Determine the [X, Y] coordinate at the center of the cell enclosing the given text.  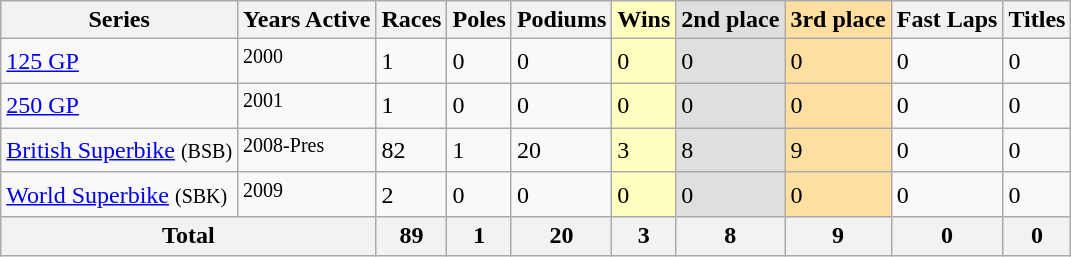
Races [412, 20]
3rd place [838, 20]
2000 [307, 62]
125 GP [120, 62]
Wins [644, 20]
Poles [479, 20]
British Superbike (BSB) [120, 150]
Podiums [561, 20]
2nd place [730, 20]
Years Active [307, 20]
2008-Pres [307, 150]
Series [120, 20]
89 [412, 236]
Fast Laps [947, 20]
World Superbike (SBK) [120, 194]
2 [412, 194]
Titles [1037, 20]
Total [188, 236]
2001 [307, 106]
250 GP [120, 106]
2009 [307, 194]
82 [412, 150]
